Identify which cell holds the provided text, then report its (x, y) central coordinate. 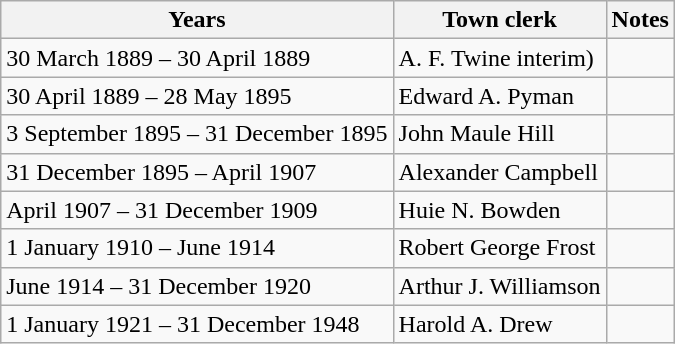
A. F. Twine interim) (500, 58)
Years (197, 20)
1 January 1921 – 31 December 1948 (197, 324)
30 April 1889 – 28 May 1895 (197, 96)
Harold A. Drew (500, 324)
30 March 1889 – 30 April 1889 (197, 58)
June 1914 – 31 December 1920 (197, 286)
April 1907 – 31 December 1909 (197, 210)
Notes (640, 20)
Arthur J. Williamson (500, 286)
31 December 1895 – April 1907 (197, 172)
1 January 1910 – June 1914 (197, 248)
Robert George Frost (500, 248)
Huie N. Bowden (500, 210)
Town clerk (500, 20)
Edward A. Pyman (500, 96)
John Maule Hill (500, 134)
3 September 1895 – 31 December 1895 (197, 134)
Alexander Campbell (500, 172)
